Return [X, Y] of the center of cell containing provided text 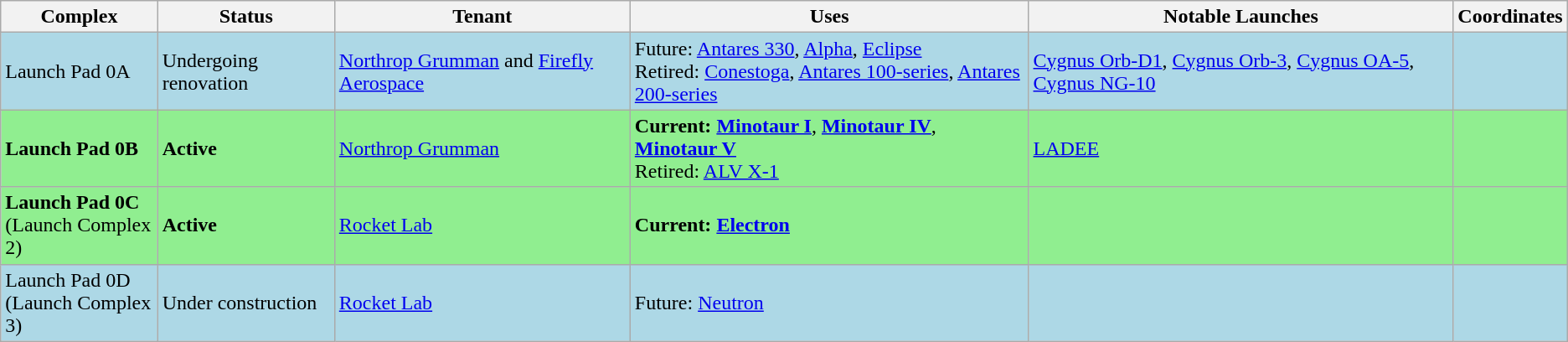
Launch Pad 0B [79, 148]
Under construction [246, 303]
Complex [79, 17]
Notable Launches [1241, 17]
Future: Antares 330, Alpha, EclipseRetired: Conestoga, Antares 100-series, Antares 200-series [829, 71]
Launch Pad 0D(Launch Complex 3) [79, 303]
Tenant [482, 17]
Cygnus Orb-D1, Cygnus Orb-3, Cygnus OA-5, Cygnus NG-10 [1241, 71]
Northrop Grumman and Firefly Aerospace [482, 71]
Northrop Grumman [482, 148]
Current: Electron [829, 225]
Launch Pad 0C(Launch Complex 2) [79, 225]
Coordinates [1510, 17]
Current: Minotaur I, Minotaur IV, Minotaur VRetired: ALV X-1 [829, 148]
Status [246, 17]
Undergoing renovation [246, 71]
Future: Neutron [829, 303]
Launch Pad 0A [79, 71]
Uses [829, 17]
LADEE [1241, 148]
